Search for the cell housing the specified text and yield its (x, y) center coordinate. 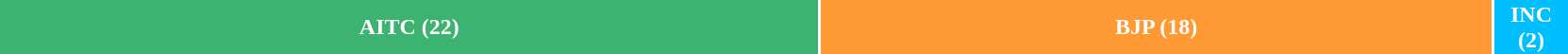
AITC (22) (409, 27)
BJP (18) (1157, 27)
